Search for the cell housing the specified text and yield its [x, y] center coordinate. 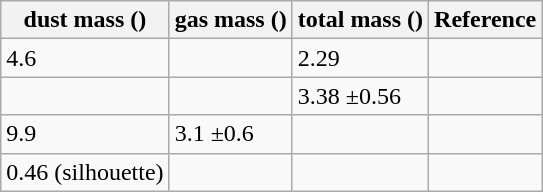
total mass () [360, 20]
3.1 ±0.6 [230, 134]
3.38 ±0.56 [360, 96]
gas mass () [230, 20]
Reference [486, 20]
2.29 [360, 58]
9.9 [85, 134]
4.6 [85, 58]
0.46 (silhouette) [85, 172]
dust mass () [85, 20]
